Capture the cell that displays the provided text and extract its [x, y] central coordinate. 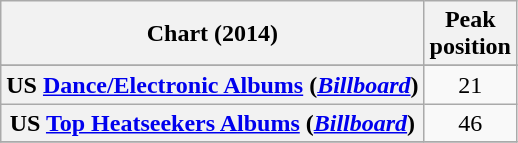
Peak position [470, 34]
Chart (2014) [212, 34]
US Dance/Electronic Albums (Billboard) [212, 85]
46 [470, 123]
US Top Heatseekers Albums (Billboard) [212, 123]
21 [470, 85]
